Return (X, Y) of the center of cell containing provided text 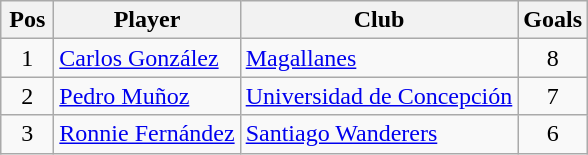
Magallanes (379, 58)
Universidad de Concepción (379, 96)
Pos (28, 20)
Santiago Wanderers (379, 134)
7 (553, 96)
Goals (553, 20)
8 (553, 58)
1 (28, 58)
Pedro Muñoz (147, 96)
Ronnie Fernández (147, 134)
3 (28, 134)
Carlos González (147, 58)
Club (379, 20)
6 (553, 134)
Player (147, 20)
2 (28, 96)
